From the cell containing the given text, extract its center point as [x, y] coordinate. 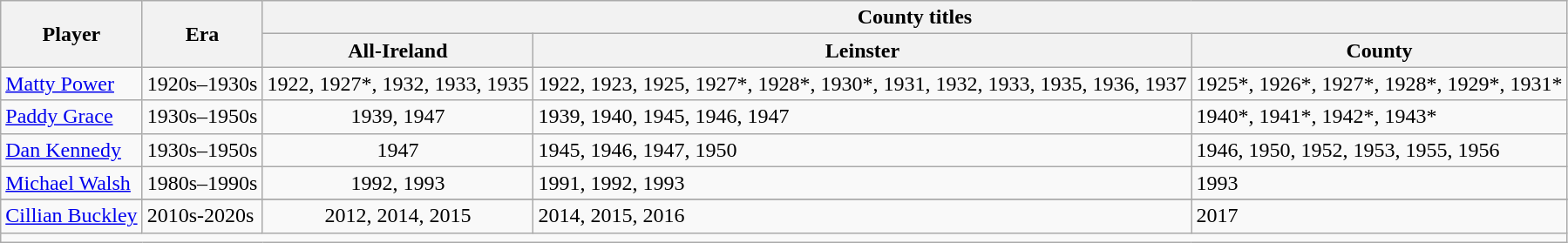
2017 [1379, 216]
County [1379, 51]
Dan Kennedy [71, 150]
1946, 1950, 1952, 1953, 1955, 1956 [1379, 150]
1993 [1379, 183]
2010s-2020s [202, 216]
1940*, 1941*, 1942*, 1943* [1379, 117]
1939, 1947 [397, 117]
Paddy Grace [71, 117]
1945, 1946, 1947, 1950 [863, 150]
1992, 1993 [397, 183]
Era [202, 34]
Matty Power [71, 84]
Leinster [863, 51]
1920s–1930s [202, 84]
2012, 2014, 2015 [397, 216]
Player [71, 34]
1991, 1992, 1993 [863, 183]
1939, 1940, 1945, 1946, 1947 [863, 117]
1922, 1923, 1925, 1927*, 1928*, 1930*, 1931, 1932, 1933, 1935, 1936, 1937 [863, 84]
All-Ireland [397, 51]
1947 [397, 150]
Cillian Buckley [71, 216]
2014, 2015, 2016 [863, 216]
County titles [915, 17]
1922, 1927*, 1932, 1933, 1935 [397, 84]
1980s–1990s [202, 183]
1925*, 1926*, 1927*, 1928*, 1929*, 1931* [1379, 84]
Michael Walsh [71, 183]
